For the text-containing cell, return its midpoint in [x, y] coordinate format. 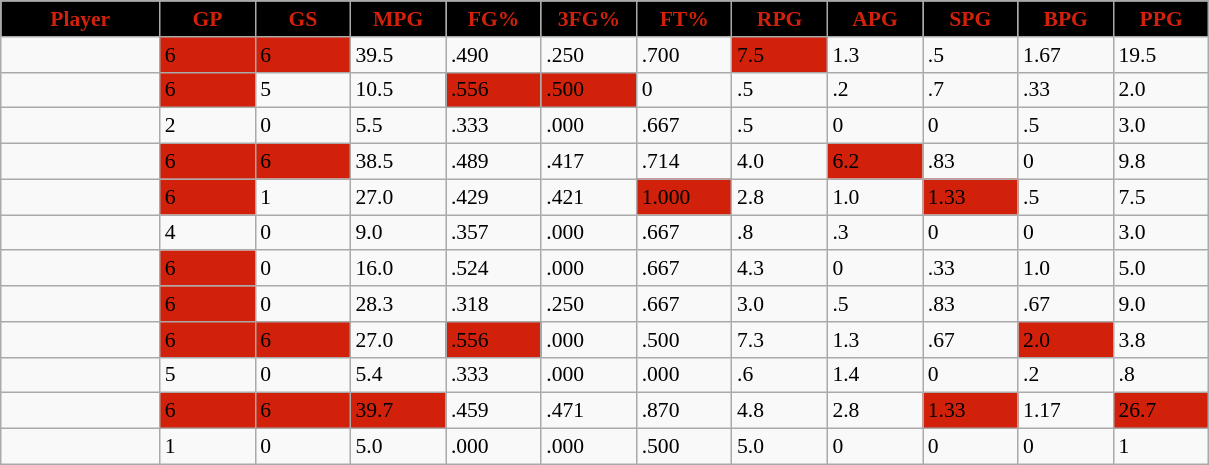
.318 [494, 304]
GS [302, 19]
.3 [874, 233]
26.7 [1161, 411]
.429 [494, 197]
4.0 [780, 162]
GP [208, 19]
5.4 [398, 375]
.489 [494, 162]
Player [80, 19]
.700 [684, 55]
FT% [684, 19]
7.3 [780, 340]
FG% [494, 19]
19.5 [1161, 55]
.357 [494, 233]
39.5 [398, 55]
.459 [494, 411]
4.8 [780, 411]
.7 [970, 90]
1.67 [1066, 55]
.471 [588, 411]
.417 [588, 162]
5.5 [398, 126]
6.2 [874, 162]
APG [874, 19]
9.8 [1161, 162]
SPG [970, 19]
MPG [398, 19]
.870 [684, 411]
.490 [494, 55]
16.0 [398, 269]
10.5 [398, 90]
.6 [780, 375]
RPG [780, 19]
28.3 [398, 304]
3.8 [1161, 340]
38.5 [398, 162]
4.3 [780, 269]
3FG% [588, 19]
1.4 [874, 375]
.714 [684, 162]
1.000 [684, 197]
2 [208, 126]
BPG [1066, 19]
39.7 [398, 411]
PPG [1161, 19]
.421 [588, 197]
4 [208, 233]
.524 [494, 269]
1.17 [1066, 411]
